Identify which cell holds the provided text, then report its [x, y] central coordinate. 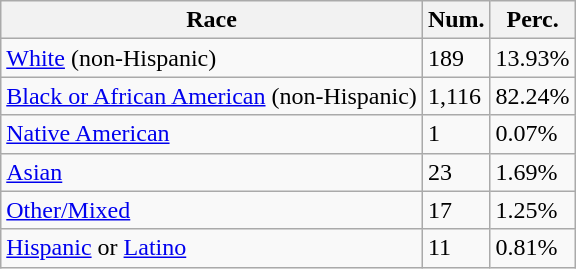
1,116 [456, 96]
White (non-Hispanic) [212, 58]
23 [456, 172]
0.81% [532, 248]
82.24% [532, 96]
1.25% [532, 210]
17 [456, 210]
Asian [212, 172]
Native American [212, 134]
0.07% [532, 134]
Black or African American (non-Hispanic) [212, 96]
189 [456, 58]
Num. [456, 20]
11 [456, 248]
Perc. [532, 20]
Race [212, 20]
13.93% [532, 58]
Hispanic or Latino [212, 248]
1 [456, 134]
Other/Mixed [212, 210]
1.69% [532, 172]
